Identify which cell holds the provided text, then report its [X, Y] central coordinate. 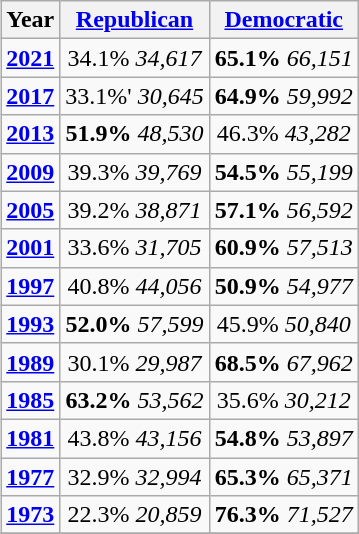
2021 [30, 58]
2001 [30, 248]
40.8% 44,056 [134, 286]
32.9% 32,994 [134, 477]
63.2% 53,562 [134, 400]
30.1% 29,987 [134, 362]
54.5% 55,199 [284, 172]
68.5% 67,962 [284, 362]
43.8% 43,156 [134, 438]
2013 [30, 134]
1985 [30, 400]
1993 [30, 324]
65.1% 66,151 [284, 58]
1977 [30, 477]
1997 [30, 286]
2017 [30, 96]
45.9% 50,840 [284, 324]
Republican [134, 20]
76.3% 71,527 [284, 515]
64.9% 59,992 [284, 96]
33.6% 31,705 [134, 248]
1989 [30, 362]
39.3% 39,769 [134, 172]
33.1%' 30,645 [134, 96]
34.1% 34,617 [134, 58]
2009 [30, 172]
54.8% 53,897 [284, 438]
52.0% 57,599 [134, 324]
65.3% 65,371 [284, 477]
51.9% 48,530 [134, 134]
2005 [30, 210]
Year [30, 20]
50.9% 54,977 [284, 286]
60.9% 57,513 [284, 248]
57.1% 56,592 [284, 210]
Democratic [284, 20]
22.3% 20,859 [134, 515]
39.2% 38,871 [134, 210]
46.3% 43,282 [284, 134]
1981 [30, 438]
35.6% 30,212 [284, 400]
1973 [30, 515]
